Return [X, Y] of the center of cell containing provided text 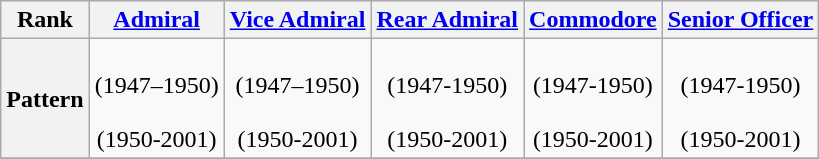
Admiral [156, 20]
Rear Admiral [448, 20]
Commodore [594, 20]
Vice Admiral [298, 20]
Pattern [45, 98]
Senior Officer [740, 20]
Rank [45, 20]
